Search for the cell housing the specified text and yield its (X, Y) center coordinate. 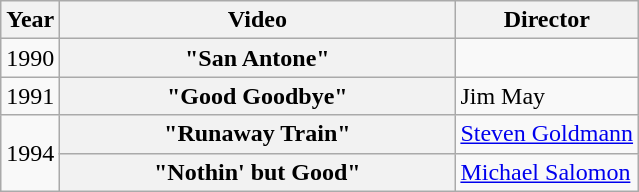
1990 (30, 58)
Director (547, 20)
Michael Salomon (547, 172)
"Runaway Train" (258, 134)
"Good Goodbye" (258, 96)
Year (30, 20)
Steven Goldmann (547, 134)
1991 (30, 96)
"Nothin' but Good" (258, 172)
1994 (30, 153)
Video (258, 20)
"San Antone" (258, 58)
Jim May (547, 96)
